Pinpoint the cell where the given text exists, returning its [x, y] midpoint coordinate. 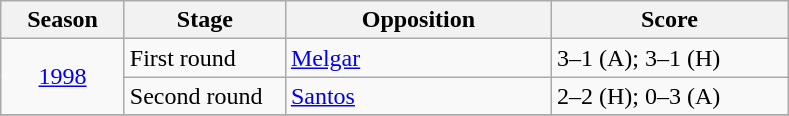
1998 [63, 77]
Santos [418, 96]
Score [669, 20]
3–1 (A); 3–1 (H) [669, 58]
Season [63, 20]
First round [204, 58]
Opposition [418, 20]
2–2 (H); 0–3 (A) [669, 96]
Stage [204, 20]
Second round [204, 96]
Melgar [418, 58]
